Search for the cell housing the specified text and yield its (X, Y) center coordinate. 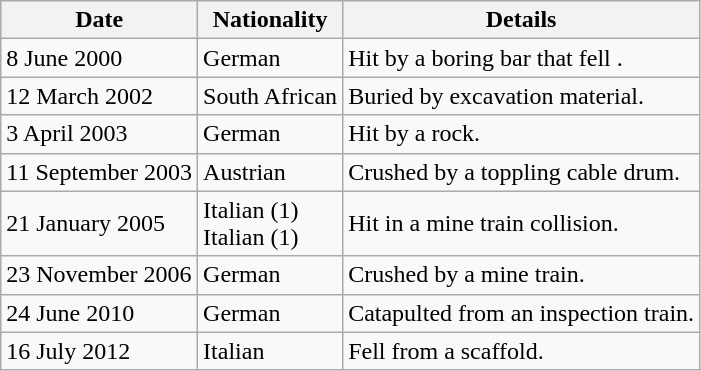
Details (522, 20)
12 March 2002 (100, 96)
Italian (270, 351)
South African (270, 96)
Hit by a boring bar that fell . (522, 58)
Austrian (270, 172)
Italian (1)Italian (1) (270, 224)
24 June 2010 (100, 313)
Crushed by a mine train. (522, 275)
Hit in a mine train collision. (522, 224)
Date (100, 20)
8 June 2000 (100, 58)
Nationality (270, 20)
21 January 2005 (100, 224)
Fell from a scaffold. (522, 351)
Hit by a rock. (522, 134)
Catapulted from an inspection train. (522, 313)
Crushed by a toppling cable drum. (522, 172)
11 September 2003 (100, 172)
3 April 2003 (100, 134)
Buried by excavation material. (522, 96)
23 November 2006 (100, 275)
16 July 2012 (100, 351)
